Return [X, Y] of the center of cell containing provided text 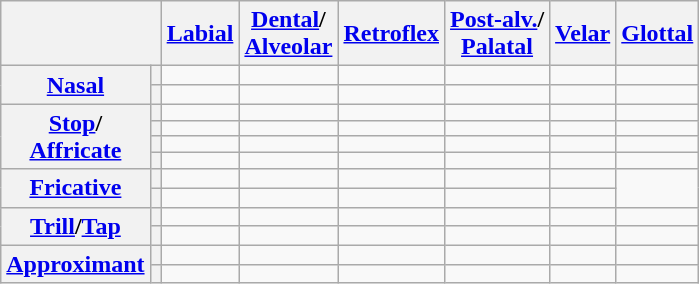
Retroflex [392, 34]
Nasal [76, 85]
Labial [200, 34]
Stop/Affricate [76, 136]
Trill/Tap [76, 226]
Post-alv./Palatal [498, 34]
Velar [583, 34]
Fricative [76, 188]
Glottal [658, 34]
Dental/Alveolar [288, 34]
Approximant [76, 264]
